Detect which cell encompasses the target text, then output its (x, y) center coordinate. 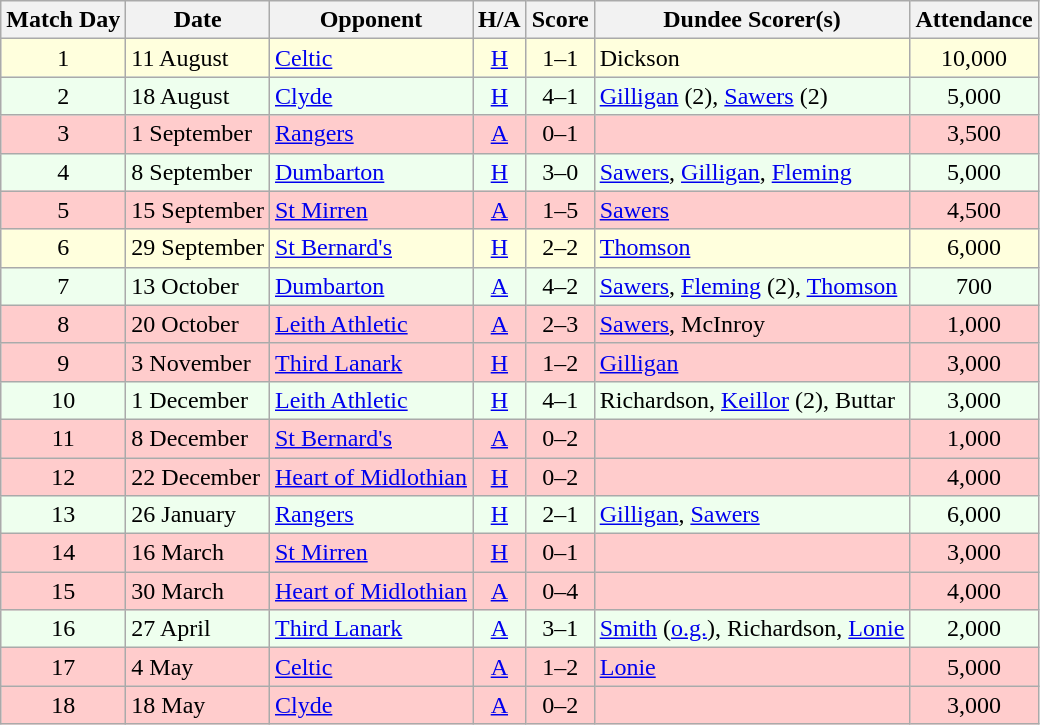
Sawers, McInroy (752, 324)
Score (560, 20)
6 (64, 248)
4 May (198, 667)
Lonie (752, 667)
Smith (o.g.), Richardson, Lonie (752, 629)
20 October (198, 324)
3 (64, 134)
10,000 (974, 58)
2–3 (560, 324)
Gilligan (752, 362)
Match Day (64, 20)
2–1 (560, 515)
9 (64, 362)
Thomson (752, 248)
Sawers, Gilligan, Fleming (752, 172)
Date (198, 20)
8 September (198, 172)
Dickson (752, 58)
Sawers, Fleming (2), Thomson (752, 286)
3,500 (974, 134)
H/A (499, 20)
Gilligan (2), Sawers (2) (752, 96)
26 January (198, 515)
4,500 (974, 210)
Sawers (752, 210)
2,000 (974, 629)
3–1 (560, 629)
13 (64, 515)
16 March (198, 553)
0–4 (560, 591)
8 December (198, 438)
Opponent (370, 20)
8 (64, 324)
4–2 (560, 286)
11 (64, 438)
13 October (198, 286)
22 December (198, 477)
1 September (198, 134)
18 May (198, 705)
16 (64, 629)
12 (64, 477)
15 September (198, 210)
1–5 (560, 210)
11 August (198, 58)
700 (974, 286)
15 (64, 591)
29 September (198, 248)
5 (64, 210)
3–0 (560, 172)
Dundee Scorer(s) (752, 20)
1 December (198, 400)
2–2 (560, 248)
30 March (198, 591)
3 November (198, 362)
4 (64, 172)
10 (64, 400)
2 (64, 96)
14 (64, 553)
Attendance (974, 20)
18 August (198, 96)
17 (64, 667)
1–1 (560, 58)
Gilligan, Sawers (752, 515)
7 (64, 286)
18 (64, 705)
27 April (198, 629)
Richardson, Keillor (2), Buttar (752, 400)
1 (64, 58)
